Determine the [x, y] coordinate at the center of the cell enclosing the given text.  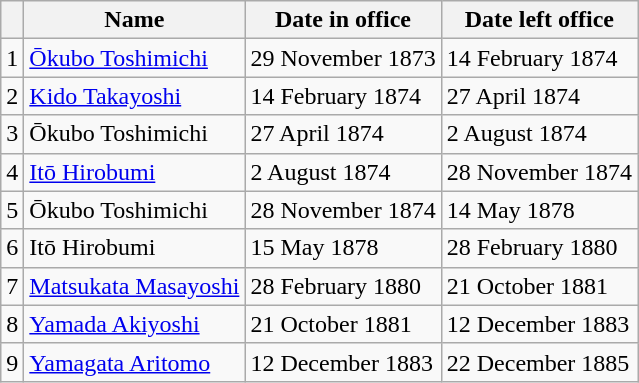
3 [12, 134]
Date left office [539, 20]
Matsukata Masayoshi [134, 286]
1 [12, 58]
Yamada Akiyoshi [134, 324]
15 May 1878 [343, 248]
Name [134, 20]
29 November 1873 [343, 58]
6 [12, 248]
Kido Takayoshi [134, 96]
Date in office [343, 20]
9 [12, 362]
8 [12, 324]
4 [12, 172]
5 [12, 210]
7 [12, 286]
22 December 1885 [539, 362]
Yamagata Aritomo [134, 362]
14 May 1878 [539, 210]
2 [12, 96]
